Provide the (x, y) coordinate of the cell's center where the given text is located.  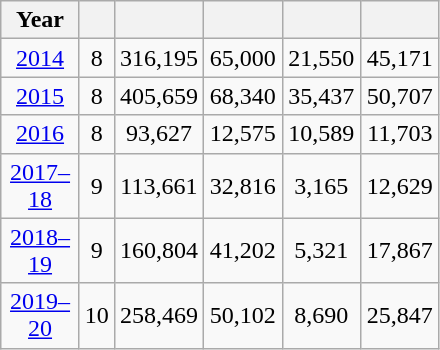
32,816 (242, 186)
11,703 (400, 134)
93,627 (158, 134)
25,847 (400, 316)
Year (40, 20)
2016 (40, 134)
3,165 (322, 186)
258,469 (158, 316)
8,690 (322, 316)
113,661 (158, 186)
160,804 (158, 250)
2014 (40, 58)
65,000 (242, 58)
2018–19 (40, 250)
45,171 (400, 58)
50,707 (400, 96)
68,340 (242, 96)
405,659 (158, 96)
35,437 (322, 96)
316,195 (158, 58)
10,589 (322, 134)
12,575 (242, 134)
2015 (40, 96)
50,102 (242, 316)
12,629 (400, 186)
17,867 (400, 250)
2019–20 (40, 316)
21,550 (322, 58)
41,202 (242, 250)
10 (96, 316)
5,321 (322, 250)
2017–18 (40, 186)
